Return the (x, y) coordinate for the center point of the cell that contains the specified text.  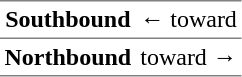
Southbound (68, 20)
Northbound (68, 57)
← toward (189, 20)
toward → (189, 57)
